Locate the cell with the specified text and output its [X, Y] center coordinate. 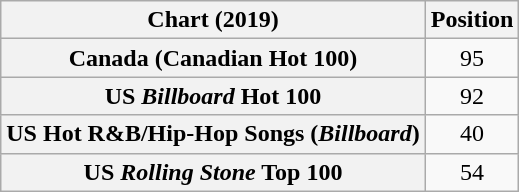
Canada (Canadian Hot 100) [213, 58]
US Rolling Stone Top 100 [213, 172]
US Billboard Hot 100 [213, 96]
54 [472, 172]
92 [472, 96]
US Hot R&B/Hip-Hop Songs (Billboard) [213, 134]
40 [472, 134]
95 [472, 58]
Chart (2019) [213, 20]
Position [472, 20]
